Capture the cell that displays the provided text and extract its [X, Y] central coordinate. 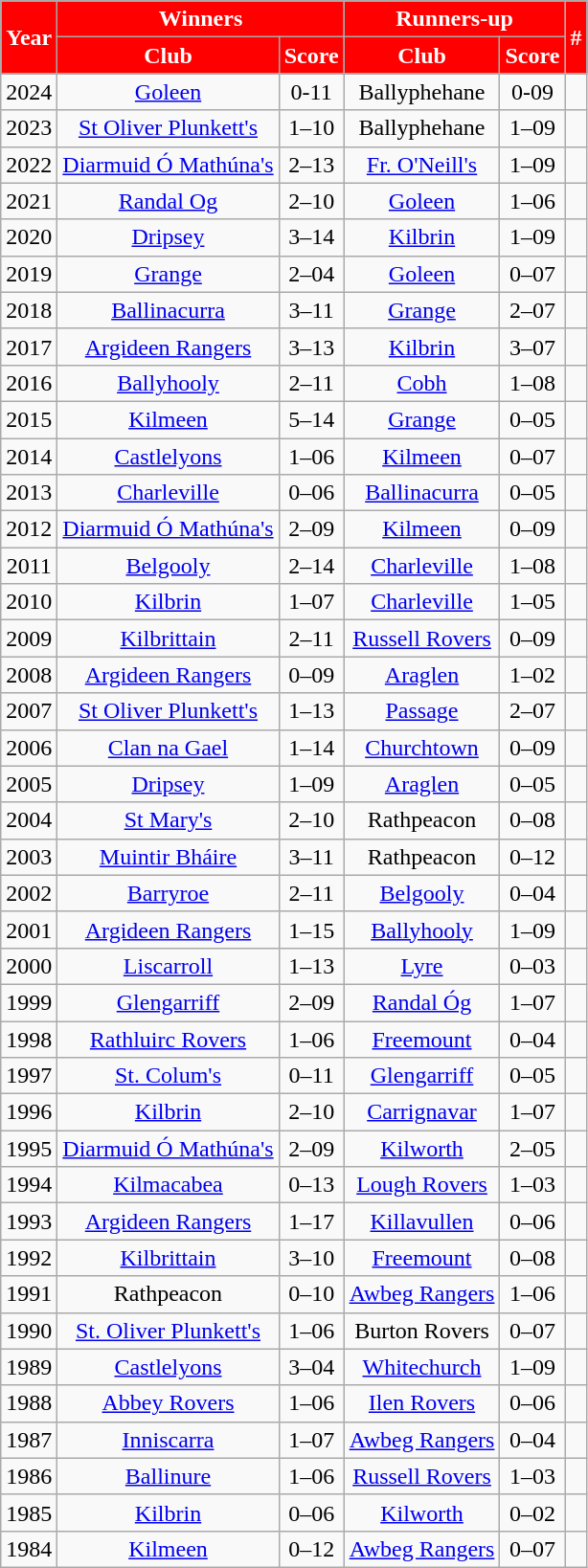
Lough Rovers [421, 1185]
Ballinure [169, 1476]
St. Oliver Plunkett's [169, 1331]
1994 [29, 1185]
Liscarroll [169, 966]
Inniscarra [169, 1440]
2017 [29, 347]
Cobh [421, 383]
2002 [29, 893]
2012 [29, 529]
2000 [29, 966]
2015 [29, 419]
1992 [29, 1258]
1995 [29, 1149]
# [577, 37]
2006 [29, 748]
Winners [201, 19]
1–02 [532, 675]
2003 [29, 857]
0–10 [311, 1294]
Year [29, 37]
1986 [29, 1476]
2010 [29, 602]
1988 [29, 1403]
3–04 [311, 1367]
St Mary's [169, 820]
Churchtown [421, 748]
2020 [29, 237]
0–11 [311, 1076]
Muintir Bháire [169, 857]
Clan na Gael [169, 748]
2016 [29, 383]
1–05 [532, 602]
3–10 [311, 1258]
2018 [29, 310]
1–10 [311, 128]
1998 [29, 1039]
Whitechurch [421, 1367]
3–14 [311, 237]
Passage [421, 711]
1984 [29, 1549]
Runners-up [454, 19]
Fr. O'Neill's [421, 165]
2–04 [311, 274]
2022 [29, 165]
0-09 [532, 92]
1–15 [311, 930]
Barryroe [169, 893]
2–05 [532, 1149]
2–13 [311, 165]
5–14 [311, 419]
Carrignavar [421, 1112]
2024 [29, 92]
1997 [29, 1076]
1985 [29, 1512]
0–03 [532, 966]
1993 [29, 1221]
2009 [29, 638]
St. Colum's [169, 1076]
1989 [29, 1367]
3–07 [532, 347]
2021 [29, 201]
2019 [29, 274]
1–17 [311, 1221]
1996 [29, 1112]
Kilmacabea [169, 1185]
Randal Óg [421, 1002]
1999 [29, 1002]
1991 [29, 1294]
2001 [29, 930]
3–13 [311, 347]
Rathluirc Rovers [169, 1039]
Abbey Rovers [169, 1403]
2007 [29, 711]
0-11 [311, 92]
2005 [29, 784]
0–13 [311, 1185]
Randal Og [169, 201]
2008 [29, 675]
1987 [29, 1440]
Killavullen [421, 1221]
1–14 [311, 748]
0–02 [532, 1512]
1990 [29, 1331]
2004 [29, 820]
2011 [29, 566]
Lyre [421, 966]
2013 [29, 493]
2023 [29, 128]
Burton Rovers [421, 1331]
Ilen Rovers [421, 1403]
2–14 [311, 566]
2014 [29, 457]
